Detect which cell encompasses the target text, then output its [X, Y] center coordinate. 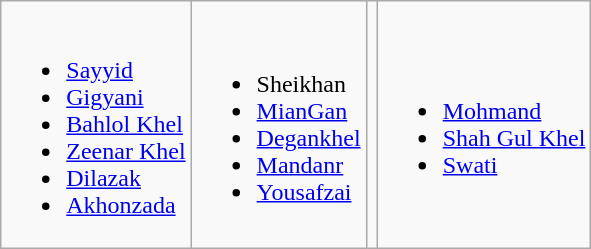
SayyidGigyaniBahlol KhelZeenar KhelDilazakAkhonzada [96, 125]
SheikhanMianGanDegankhelMandanrYousafzai [278, 125]
MohmandShah Gul KhelSwati [484, 125]
